Return (X, Y) of the center of cell containing provided text 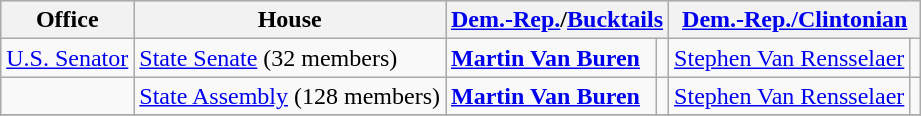
Dem.-Rep./Bucktails (558, 20)
State Senate (32 members) (290, 58)
Office (68, 20)
House (290, 20)
Dem.-Rep./Clintonian (795, 20)
State Assembly (128 members) (290, 96)
U.S. Senator (68, 58)
